Find where the given text appears and provide that cell's center as (X, Y) coordinate. 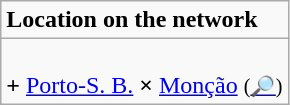
Location on the network (144, 20)
+ Porto-S. B. × Monção (🔎) (144, 72)
